Provide the [X, Y] coordinate of the cell's center where the given text is located.  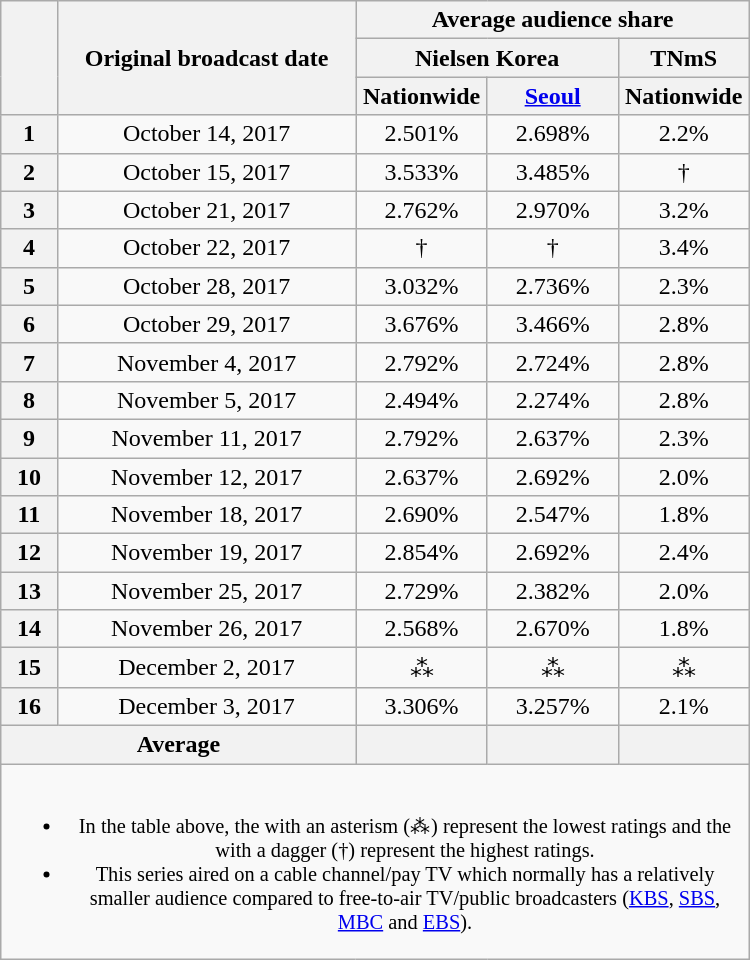
December 2, 2017 [206, 668]
2.698% [552, 134]
October 29, 2017 [206, 324]
2.729% [422, 591]
October 15, 2017 [206, 172]
November 25, 2017 [206, 591]
Nielsen Korea [487, 58]
9 [29, 438]
3.466% [552, 324]
Original broadcast date [206, 58]
2.4% [684, 553]
3.676% [422, 324]
2.970% [552, 210]
Average [178, 744]
2.724% [552, 362]
December 3, 2017 [206, 706]
2.690% [422, 515]
November 11, 2017 [206, 438]
4 [29, 248]
November 19, 2017 [206, 553]
October 14, 2017 [206, 134]
2.670% [552, 629]
2.382% [552, 591]
November 18, 2017 [206, 515]
5 [29, 286]
TNmS [684, 58]
Average audience share [552, 20]
2.547% [552, 515]
2.274% [552, 400]
2.762% [422, 210]
11 [29, 515]
November 26, 2017 [206, 629]
2 [29, 172]
3.4% [684, 248]
Seoul [552, 96]
November 4, 2017 [206, 362]
12 [29, 553]
3.306% [422, 706]
2.854% [422, 553]
November 5, 2017 [206, 400]
2.2% [684, 134]
10 [29, 477]
8 [29, 400]
3.485% [552, 172]
16 [29, 706]
2.1% [684, 706]
6 [29, 324]
14 [29, 629]
13 [29, 591]
October 21, 2017 [206, 210]
2.501% [422, 134]
3.257% [552, 706]
3.533% [422, 172]
7 [29, 362]
November 12, 2017 [206, 477]
October 22, 2017 [206, 248]
2.494% [422, 400]
3.032% [422, 286]
3 [29, 210]
3.2% [684, 210]
October 28, 2017 [206, 286]
2.736% [552, 286]
1 [29, 134]
15 [29, 668]
2.568% [422, 629]
